Search for the cell housing the specified text and yield its [x, y] center coordinate. 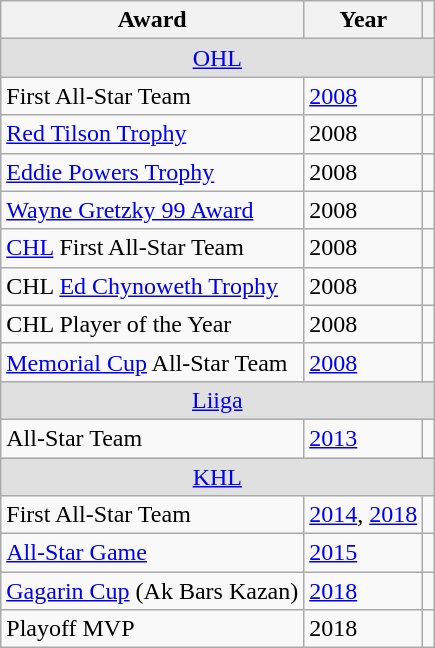
Gagarin Cup (Ak Bars Kazan) [152, 591]
CHL First All-Star Team [152, 248]
2013 [364, 438]
2014, 2018 [364, 515]
OHL [218, 58]
Liiga [218, 400]
Wayne Gretzky 99 Award [152, 210]
All-Star Team [152, 438]
Red Tilson Trophy [152, 134]
Year [364, 20]
Award [152, 20]
Playoff MVP [152, 629]
KHL [218, 477]
Eddie Powers Trophy [152, 172]
2015 [364, 553]
All-Star Game [152, 553]
CHL Player of the Year [152, 324]
Memorial Cup All-Star Team [152, 362]
CHL Ed Chynoweth Trophy [152, 286]
